Determine the [x, y] coordinate at the center of the cell enclosing the given text.  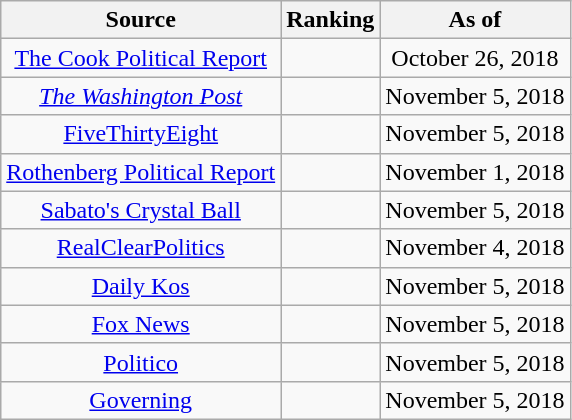
The Washington Post [141, 96]
Rothenberg Political Report [141, 172]
The Cook Political Report [141, 58]
As of [475, 20]
Governing [141, 400]
Daily Kos [141, 286]
Sabato's Crystal Ball [141, 210]
RealClearPolitics [141, 248]
Source [141, 20]
November 4, 2018 [475, 248]
October 26, 2018 [475, 58]
FiveThirtyEight [141, 134]
Fox News [141, 324]
Ranking [330, 20]
November 1, 2018 [475, 172]
Politico [141, 362]
